Capture the cell that displays the provided text and extract its [X, Y] central coordinate. 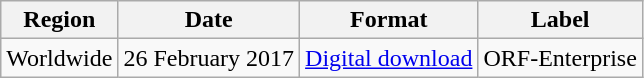
26 February 2017 [209, 58]
Label [560, 20]
ORF-Enterprise [560, 58]
Digital download [389, 58]
Format [389, 20]
Region [60, 20]
Worldwide [60, 58]
Date [209, 20]
